Capture the cell that displays the provided text and extract its (X, Y) central coordinate. 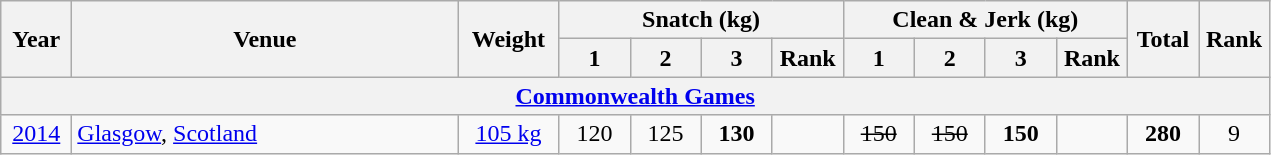
Year (36, 39)
Clean & Jerk (kg) (985, 20)
130 (736, 134)
125 (666, 134)
2014 (36, 134)
120 (594, 134)
9 (1234, 134)
Glasgow, Scotland (265, 134)
Commonwealth Games (636, 96)
105 kg (508, 134)
Total (1162, 39)
280 (1162, 134)
Weight (508, 39)
Venue (265, 39)
Snatch (kg) (701, 20)
